Pinpoint the cell where the given text exists, returning its [X, Y] midpoint coordinate. 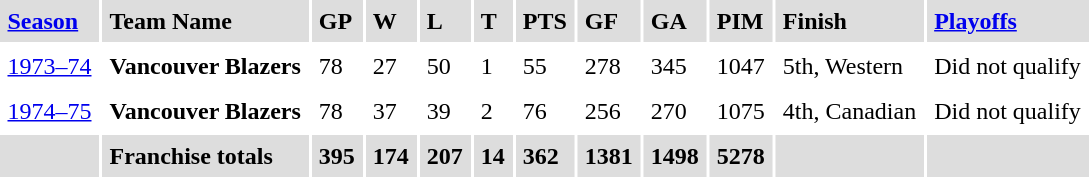
5th, Western [849, 66]
1075 [740, 111]
50 [444, 66]
GA [674, 21]
Season [50, 21]
1 [492, 66]
Finish [849, 21]
PTS [544, 21]
207 [444, 156]
T [492, 21]
270 [674, 111]
4th, Canadian [849, 111]
395 [336, 156]
1973–74 [50, 66]
1381 [608, 156]
W [390, 21]
GP [336, 21]
174 [390, 156]
5278 [740, 156]
1498 [674, 156]
Team Name [205, 21]
278 [608, 66]
1974–75 [50, 111]
39 [444, 111]
L [444, 21]
27 [390, 66]
1047 [740, 66]
2 [492, 111]
76 [544, 111]
345 [674, 66]
Playoffs [1008, 21]
PIM [740, 21]
256 [608, 111]
362 [544, 156]
GF [608, 21]
37 [390, 111]
55 [544, 66]
Franchise totals [205, 156]
14 [492, 156]
